Identify which cell holds the provided text, then report its (X, Y) central coordinate. 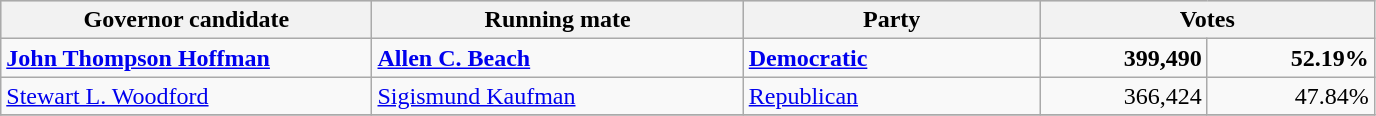
Republican (892, 96)
Party (892, 20)
366,424 (1124, 96)
Running mate (558, 20)
Governor candidate (186, 20)
Allen C. Beach (558, 58)
Democratic (892, 58)
47.84% (1290, 96)
Votes (1207, 20)
Stewart L. Woodford (186, 96)
Sigismund Kaufman (558, 96)
399,490 (1124, 58)
John Thompson Hoffman (186, 58)
52.19% (1290, 58)
